Output the [x, y] coordinate of the center of the cell containing the given text.  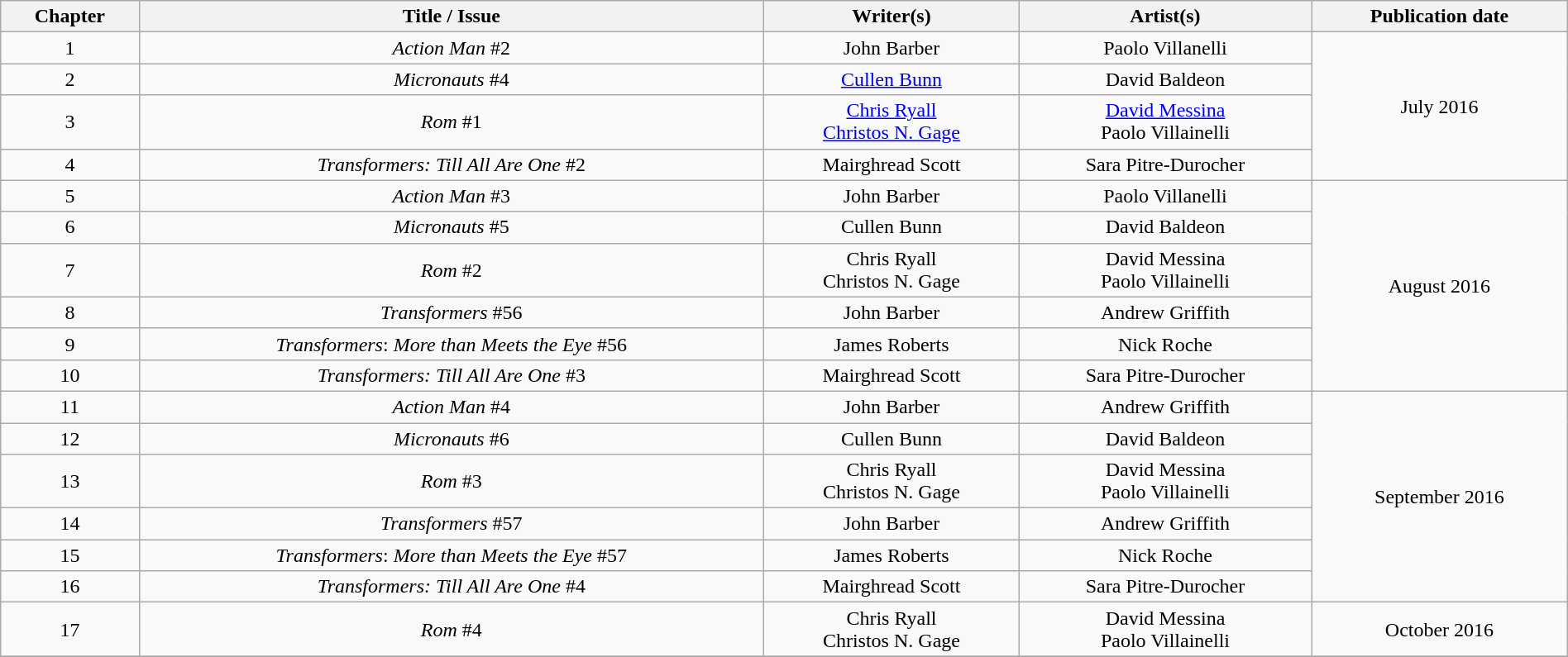
Rom #3 [452, 481]
Micronauts #4 [452, 79]
7 [69, 269]
16 [69, 587]
Transformers #57 [452, 524]
8 [69, 312]
5 [69, 196]
Title / Issue [452, 17]
Transformers: Till All Are One #2 [452, 164]
July 2016 [1440, 106]
Micronauts #6 [452, 439]
Writer(s) [892, 17]
Rom #1 [452, 122]
4 [69, 164]
Artist(s) [1164, 17]
Chapter [69, 17]
Action Man #3 [452, 196]
Action Man #4 [452, 407]
12 [69, 439]
17 [69, 630]
Transformers: Till All Are One #3 [452, 375]
Rom #2 [452, 269]
13 [69, 481]
October 2016 [1440, 630]
3 [69, 122]
August 2016 [1440, 286]
10 [69, 375]
1 [69, 48]
14 [69, 524]
15 [69, 555]
6 [69, 227]
11 [69, 407]
Micronauts #5 [452, 227]
September 2016 [1440, 496]
Transformers: More than Meets the Eye #56 [452, 344]
Rom #4 [452, 630]
Publication date [1440, 17]
9 [69, 344]
Action Man #2 [452, 48]
Transformers: Till All Are One #4 [452, 587]
Transformers: More than Meets the Eye #57 [452, 555]
Transformers #56 [452, 312]
2 [69, 79]
